Return the (X, Y) coordinate for the center point of the cell that contains the specified text.  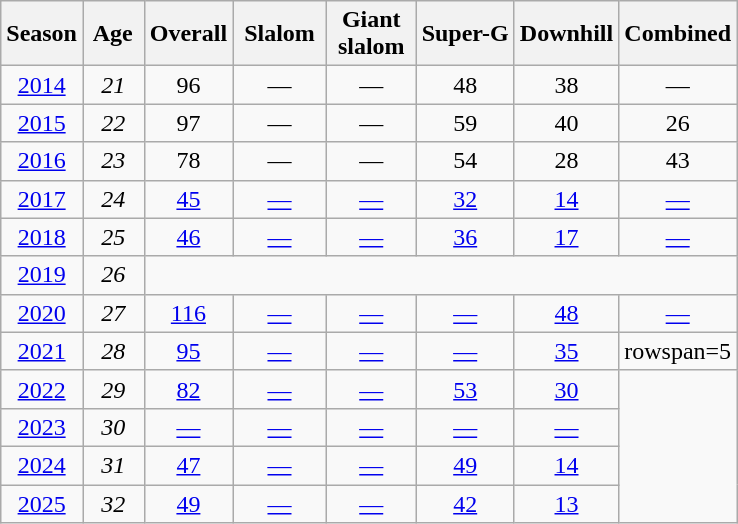
22 (113, 123)
23 (113, 161)
35 (566, 351)
Super-G (465, 34)
21 (113, 85)
rowspan=5 (678, 351)
40 (566, 123)
38 (566, 85)
Slalom (280, 34)
2020 (42, 313)
2014 (42, 85)
78 (188, 161)
2023 (42, 427)
17 (566, 237)
Giant slalom (371, 34)
13 (566, 503)
97 (188, 123)
Season (42, 34)
2024 (42, 465)
95 (188, 351)
54 (465, 161)
36 (465, 237)
29 (113, 389)
45 (188, 199)
82 (188, 389)
2025 (42, 503)
116 (188, 313)
59 (465, 123)
24 (113, 199)
2018 (42, 237)
2015 (42, 123)
2017 (42, 199)
Downhill (566, 34)
25 (113, 237)
31 (113, 465)
43 (678, 161)
42 (465, 503)
46 (188, 237)
2022 (42, 389)
53 (465, 389)
Overall (188, 34)
2021 (42, 351)
47 (188, 465)
27 (113, 313)
Age (113, 34)
2019 (42, 275)
96 (188, 85)
Combined (678, 34)
2016 (42, 161)
